Find where the given text appears and provide that cell's center as (x, y) coordinate. 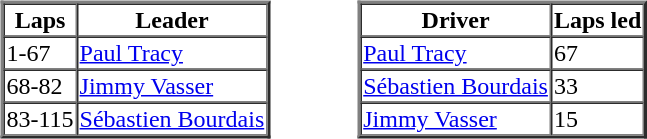
83-115 (40, 118)
33 (598, 86)
67 (598, 52)
1-67 (40, 52)
Leader (172, 20)
Driver (456, 20)
68-82 (40, 86)
Laps led (598, 20)
15 (598, 118)
Laps (40, 20)
